Output the [x, y] coordinate of the center of the cell containing the given text.  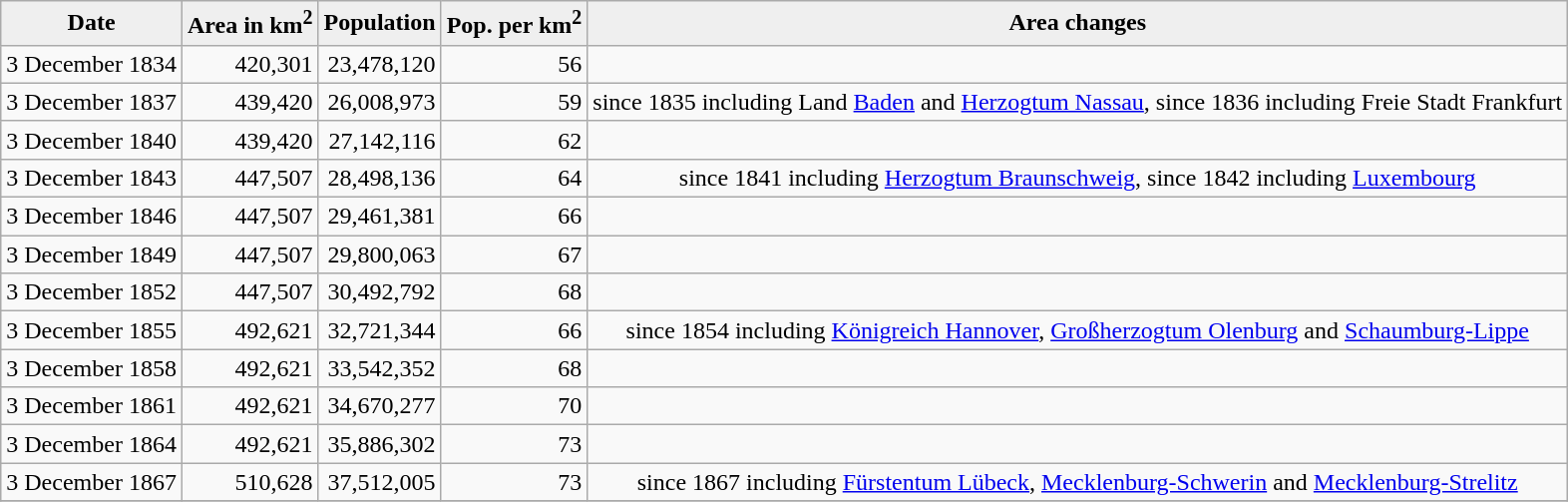
3 December 1834 [92, 64]
67 [515, 254]
32,721,344 [379, 330]
510,628 [249, 482]
26,008,973 [379, 102]
3 December 1849 [92, 254]
3 December 1843 [92, 178]
29,461,381 [379, 217]
since 1867 including Fürstentum Lübeck, Mecklenburg-Schwerin and Mecklenburg-Strelitz [1077, 482]
37,512,005 [379, 482]
3 December 1846 [92, 217]
27,142,116 [379, 140]
since 1835 including Land Baden and Herzogtum Nassau, since 1836 including Freie Stadt Frankfurt [1077, 102]
3 December 1864 [92, 444]
35,886,302 [379, 444]
59 [515, 102]
Date [92, 24]
420,301 [249, 64]
3 December 1867 [92, 482]
Pop. per km2 [515, 24]
since 1854 including Königreich Hannover, Großherzogtum Olenburg and Schaumburg-Lippe [1077, 330]
3 December 1852 [92, 292]
3 December 1855 [92, 330]
30,492,792 [379, 292]
since 1841 including Herzogtum Braunschweig, since 1842 including Luxembourg [1077, 178]
3 December 1837 [92, 102]
29,800,063 [379, 254]
56 [515, 64]
Area in km2 [249, 24]
70 [515, 406]
Area changes [1077, 24]
62 [515, 140]
34,670,277 [379, 406]
3 December 1861 [92, 406]
33,542,352 [379, 368]
3 December 1858 [92, 368]
Population [379, 24]
64 [515, 178]
28,498,136 [379, 178]
23,478,120 [379, 64]
3 December 1840 [92, 140]
